Return (x, y) of the center of cell containing provided text 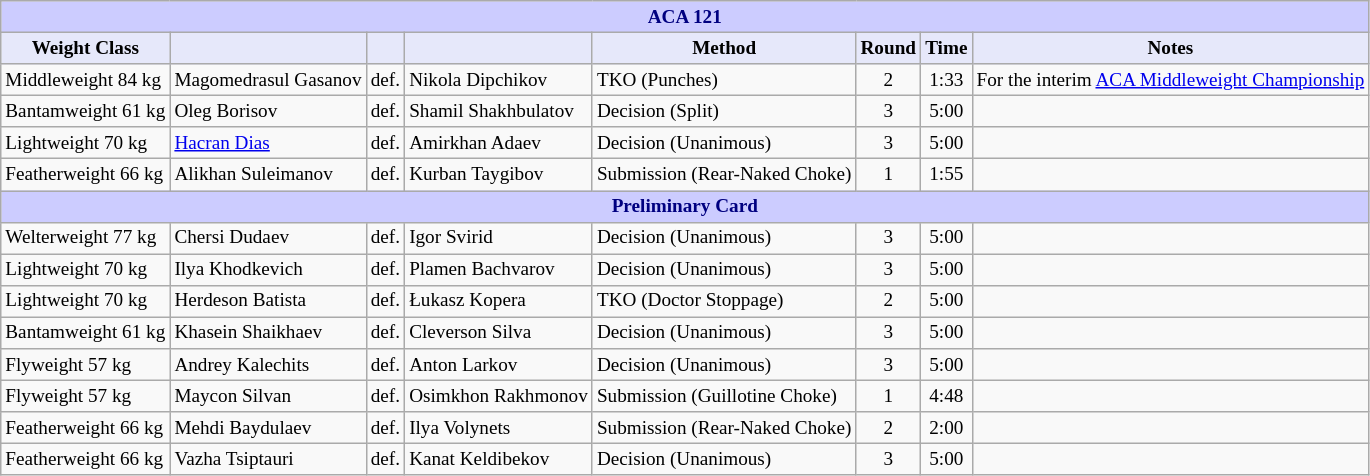
Shamil Shakhbulatov (499, 111)
Time (946, 48)
Welterweight 77 kg (86, 238)
Andrey Kalechits (268, 365)
TKO (Punches) (724, 80)
Amirkhan Adaev (499, 143)
Igor Svirid (499, 238)
Łukasz Kopera (499, 301)
4:48 (946, 396)
ACA 121 (685, 17)
Round (888, 48)
Preliminary Card (685, 206)
Weight Class (86, 48)
Herdeson Batista (268, 301)
Notes (1170, 48)
Magomedrasul Gasanov (268, 80)
Chersi Dudaev (268, 238)
Mehdi Baydulaev (268, 428)
Khasein Shaikhaev (268, 333)
Vazha Tsiptauri (268, 460)
For the interim ACA Middleweight Championship (1170, 80)
1:55 (946, 175)
Alikhan Suleimanov (268, 175)
Nikola Dipchikov (499, 80)
Ilya Khodkevich (268, 270)
Cleverson Silva (499, 333)
Submission (Guillotine Choke) (724, 396)
Osimkhon Rakhmonov (499, 396)
Ilya Volynets (499, 428)
Hacran Dias (268, 143)
Kanat Keldibekov (499, 460)
Maycon Silvan (268, 396)
2:00 (946, 428)
Kurban Taygibov (499, 175)
TKO (Doctor Stoppage) (724, 301)
Anton Larkov (499, 365)
Method (724, 48)
1:33 (946, 80)
Decision (Split) (724, 111)
Middleweight 84 kg (86, 80)
Oleg Borisov (268, 111)
Plamen Bachvarov (499, 270)
